From the cell containing the given text, extract its center point as [x, y] coordinate. 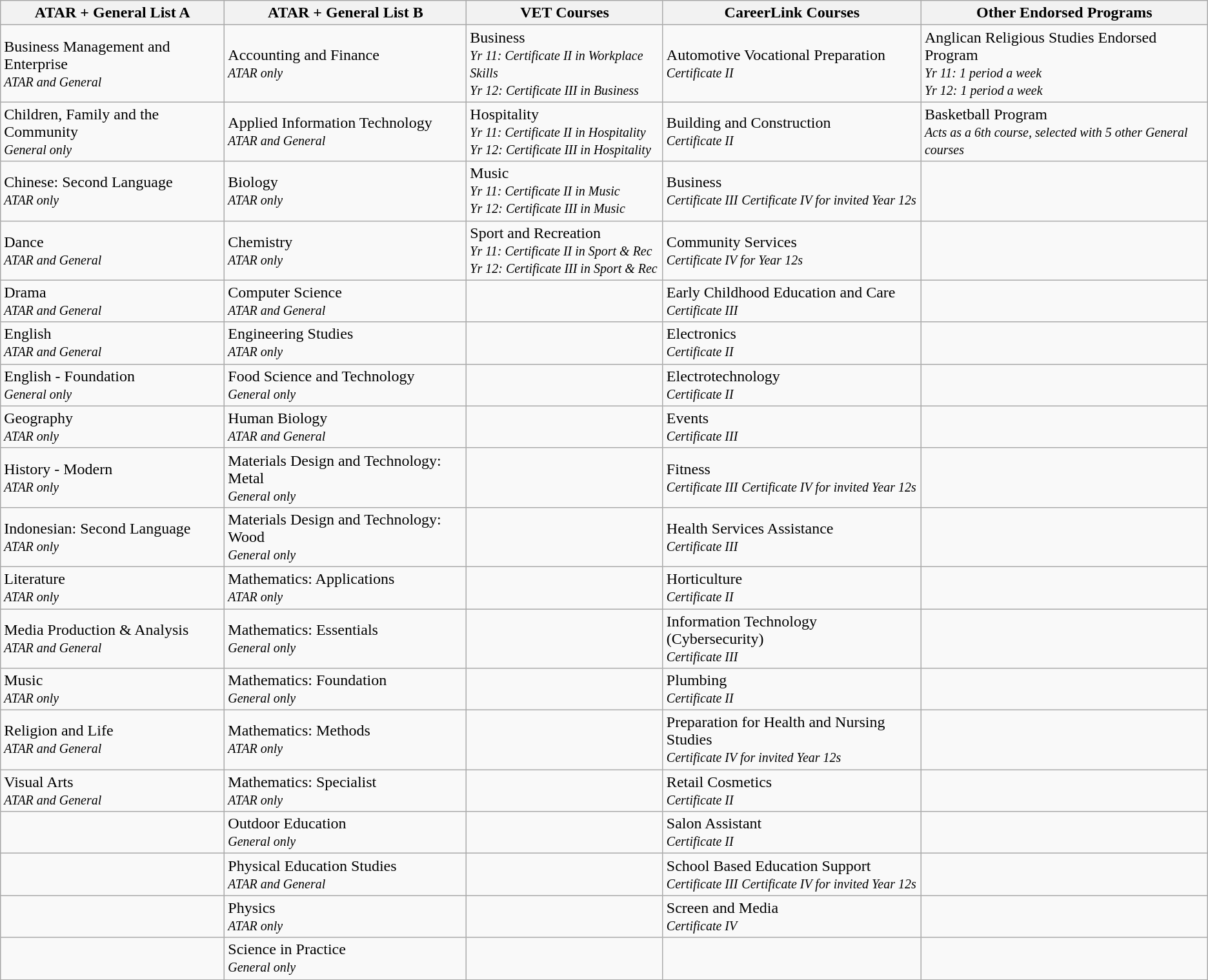
Salon AssistantCertificate II [792, 832]
Early Childhood Education and CareCertificate III [792, 301]
Computer ScienceATAR and General [346, 301]
Human BiologyATAR and General [346, 427]
ElectrotechnologyCertificate II [792, 385]
Sport and RecreationYr 11: Certificate II in Sport & RecYr 12: Certificate III in Sport & Rec [565, 250]
Media Production & AnalysisATAR and General [112, 639]
PlumbingCertificate II [792, 689]
DramaATAR and General [112, 301]
DanceATAR and General [112, 250]
Materials Design and Technology: MetalGeneral only [346, 477]
Building and ConstructionCertificate II [792, 132]
Screen and MediaCertificate IV [792, 916]
Automotive Vocational PreparationCertificate II [792, 63]
Engineering StudiesATAR only [346, 343]
Basketball ProgramActs as a 6th course, selected with 5 other General courses [1064, 132]
Visual ArtsATAR and General [112, 791]
Indonesian: Second LanguageATAR only [112, 537]
Mathematics: FoundationGeneral only [346, 689]
Outdoor EducationGeneral only [346, 832]
HospitalityYr 11: Certificate II in HospitalityYr 12: Certificate III in Hospitality [565, 132]
Materials Design and Technology: WoodGeneral only [346, 537]
ChemistryATAR only [346, 250]
Applied Information TechnologyATAR and General [346, 132]
Mathematics: EssentialsGeneral only [346, 639]
Science in PracticeGeneral only [346, 959]
Community ServicesCertificate IV for Year 12s [792, 250]
Physical Education StudiesATAR and General [346, 875]
EventsCertificate III [792, 427]
Information Technology (Cybersecurity)Certificate III [792, 639]
ElectronicsCertificate II [792, 343]
GeographyATAR only [112, 427]
MusicYr 11: Certificate II in MusicYr 12: Certificate III in Music [565, 191]
BusinessCertificate III Certificate IV for invited Year 12s [792, 191]
CareerLink Courses [792, 13]
PhysicsATAR only [346, 916]
Food Science and TechnologyGeneral only [346, 385]
School Based Education SupportCertificate III Certificate IV for invited Year 12s [792, 875]
EnglishATAR and General [112, 343]
Religion and LifeATAR and General [112, 740]
Mathematics: MethodsATAR only [346, 740]
BusinessYr 11: Certificate II in Workplace SkillsYr 12: Certificate III in Business [565, 63]
ATAR + General List A [112, 13]
Mathematics: SpecialistATAR only [346, 791]
HorticultureCertificate II [792, 587]
History - ModernATAR only [112, 477]
Retail CosmeticsCertificate II [792, 791]
Mathematics: ApplicationsATAR only [346, 587]
Accounting and FinanceATAR only [346, 63]
Business Management and EnterpriseATAR and General [112, 63]
Anglican Religious Studies Endorsed ProgramYr 11: 1 period a weekYr 12: 1 period a week [1064, 63]
VET Courses [565, 13]
Preparation for Health and Nursing StudiesCertificate IV for invited Year 12s [792, 740]
LiteratureATAR only [112, 587]
Health Services AssistanceCertificate III [792, 537]
BiologyATAR only [346, 191]
Chinese: Second LanguageATAR only [112, 191]
English - FoundationGeneral only [112, 385]
FitnessCertificate III Certificate IV for invited Year 12s [792, 477]
Children, Family and the CommunityGeneral only [112, 132]
Other Endorsed Programs [1064, 13]
ATAR + General List B [346, 13]
MusicATAR only [112, 689]
